Output the (x, y) coordinate of the center of the cell containing the given text.  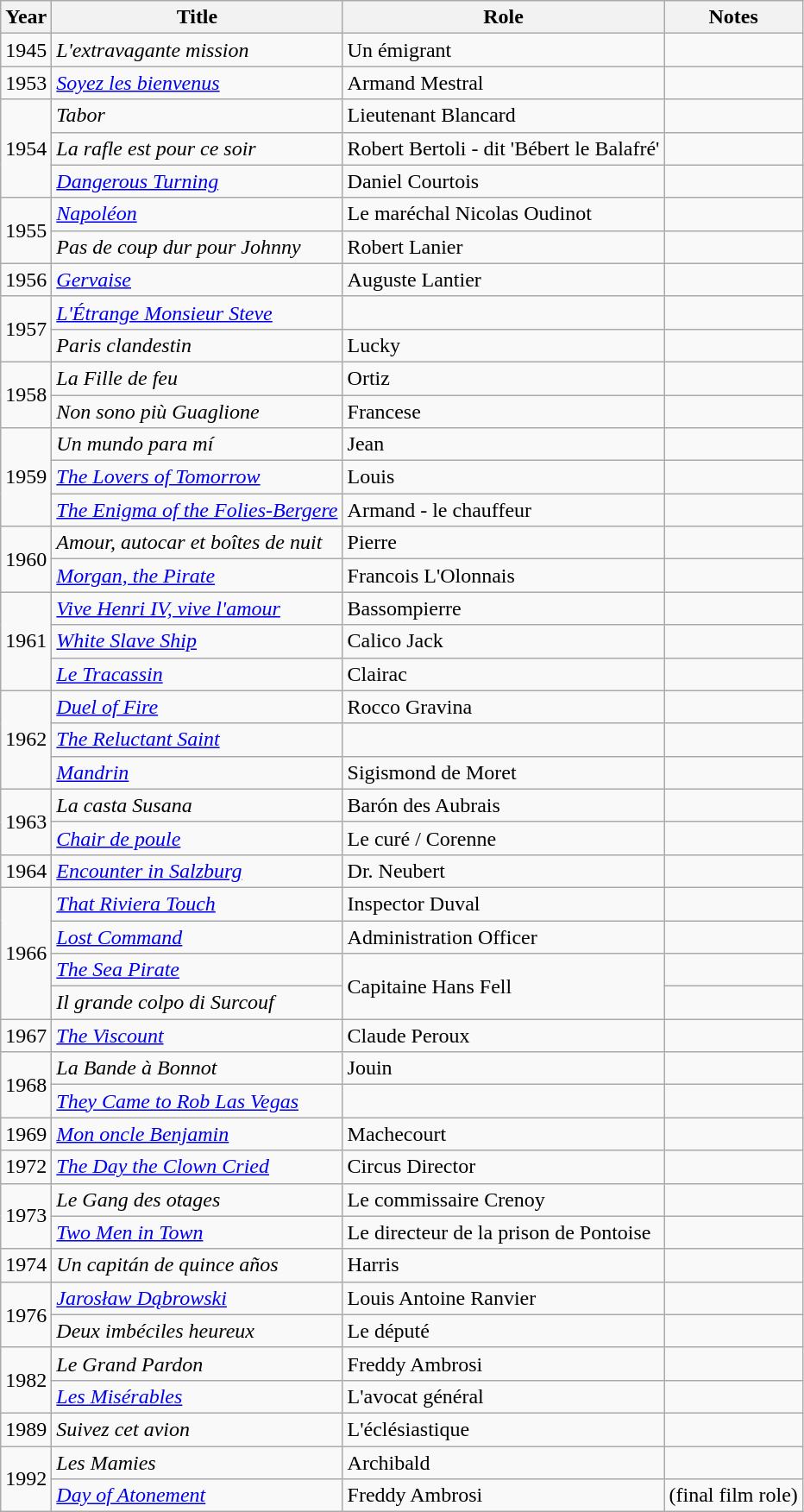
Le maréchal Nicolas Oudinot (504, 214)
1962 (26, 740)
L'avocat général (504, 1396)
Morgan, the Pirate (197, 576)
1963 (26, 822)
Armand Mestral (504, 83)
La casta Susana (197, 805)
Administration Officer (504, 936)
1989 (26, 1429)
1955 (26, 230)
Lucky (504, 345)
Le député (504, 1331)
The Viscount (197, 1036)
The Sea Pirate (197, 970)
La Bande à Bonnot (197, 1068)
1956 (26, 280)
1969 (26, 1134)
Gervaise (197, 280)
Barón des Aubrais (504, 805)
The Enigma of the Folies-Bergere (197, 510)
Two Men in Town (197, 1232)
1958 (26, 394)
1945 (26, 50)
L'Étrange Monsieur Steve (197, 312)
Louis (504, 477)
Un capitán de quince años (197, 1265)
1960 (26, 559)
Le Grand Pardon (197, 1364)
Capitaine Hans Fell (504, 986)
Daniel Courtois (504, 181)
Jean (504, 444)
Harris (504, 1265)
Year (26, 17)
Circus Director (504, 1167)
La Fille de feu (197, 378)
Les Mamies (197, 1463)
(final film role) (733, 1496)
Amour, autocar et boîtes de nuit (197, 543)
That Riviera Touch (197, 904)
Machecourt (504, 1134)
Un émigrant (504, 50)
Louis Antoine Ranvier (504, 1298)
Chair de poule (197, 838)
Un mundo para mí (197, 444)
Napoléon (197, 214)
Tabor (197, 116)
1973 (26, 1216)
1976 (26, 1314)
1954 (26, 148)
Dangerous Turning (197, 181)
Ortiz (504, 378)
Pas de coup dur pour Johnny (197, 247)
1957 (26, 329)
Dr. Neubert (504, 871)
1968 (26, 1085)
La rafle est pour ce soir (197, 148)
Robert Lanier (504, 247)
The Reluctant Saint (197, 740)
Lost Command (197, 936)
The Lovers of Tomorrow (197, 477)
Paris clandestin (197, 345)
They Came to Rob Las Vegas (197, 1101)
Le commissaire Crenoy (504, 1200)
Francois L'Olonnais (504, 576)
Non sono più Guaglione (197, 412)
Notes (733, 17)
Archibald (504, 1463)
L'éclésiastique (504, 1429)
Francese (504, 412)
Title (197, 17)
Claude Peroux (504, 1036)
Duel of Fire (197, 707)
1959 (26, 477)
1967 (26, 1036)
Day of Atonement (197, 1496)
Bassompierre (504, 608)
Clairac (504, 674)
1953 (26, 83)
Suivez cet avion (197, 1429)
Mon oncle Benjamin (197, 1134)
Inspector Duval (504, 904)
1974 (26, 1265)
Jouin (504, 1068)
Mandrin (197, 772)
Jarosław Dąbrowski (197, 1298)
Le Tracassin (197, 674)
Auguste Lantier (504, 280)
L'extravagante mission (197, 50)
Robert Bertoli - dit 'Bébert le Balafré' (504, 148)
Encounter in Salzburg (197, 871)
Calico Jack (504, 641)
Il grande colpo di Surcouf (197, 1003)
Le Gang des otages (197, 1200)
1992 (26, 1479)
Sigismond de Moret (504, 772)
The Day the Clown Cried (197, 1167)
Pierre (504, 543)
Armand - le chauffeur (504, 510)
Soyez les bienvenus (197, 83)
Role (504, 17)
1982 (26, 1380)
1972 (26, 1167)
1966 (26, 953)
Lieutenant Blancard (504, 116)
1964 (26, 871)
Vive Henri IV, vive l'amour (197, 608)
Rocco Gravina (504, 707)
Deux imbéciles heureux (197, 1331)
Les Misérables (197, 1396)
White Slave Ship (197, 641)
Le directeur de la prison de Pontoise (504, 1232)
1961 (26, 641)
Le curé / Corenne (504, 838)
